Scan for the cell matching the given text and deliver its (x, y) coordinate at center. 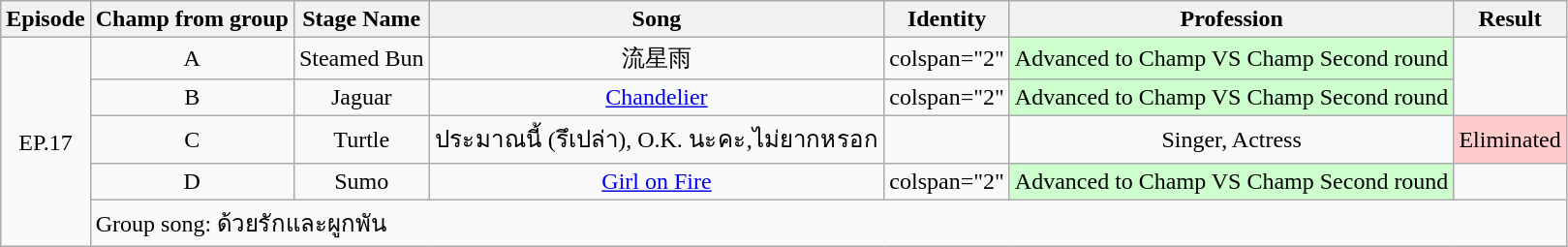
Singer, Actress (1232, 139)
Eliminated (1510, 139)
Profession (1232, 19)
Champ from group (192, 19)
流星雨 (657, 58)
C (192, 139)
Song (657, 19)
Jaguar (361, 97)
B (192, 97)
Sumo (361, 181)
Chandelier (657, 97)
Turtle (361, 139)
Girl on Fire (657, 181)
A (192, 58)
Steamed Bun (361, 58)
EP.17 (46, 142)
ประมาณนี้ (รึเปล่า), O.K. นะคะ,ไม่ยากหรอก (657, 139)
Episode (46, 19)
D (192, 181)
Group song: ด้วยรักและผูกพัน (828, 223)
Identity (947, 19)
Stage Name (361, 19)
Result (1510, 19)
